Scan for the cell matching the given text and deliver its (x, y) coordinate at center. 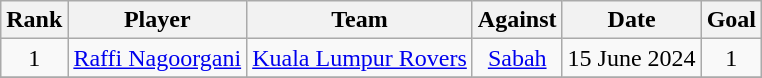
Goal (731, 20)
15 June 2024 (632, 58)
Player (158, 20)
Against (517, 20)
Raffi Nagoorgani (158, 58)
Sabah (517, 58)
Team (360, 20)
Kuala Lumpur Rovers (360, 58)
Date (632, 20)
Rank (34, 20)
